Search for the cell housing the specified text and yield its [X, Y] center coordinate. 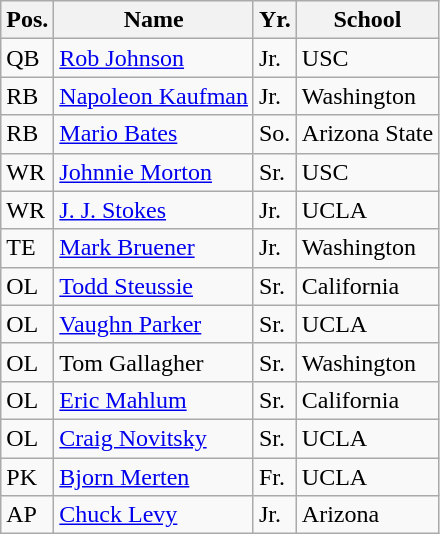
Mario Bates [154, 134]
Bjorn Merten [154, 477]
Chuck Levy [154, 515]
Johnnie Morton [154, 172]
Arizona State [367, 134]
Rob Johnson [154, 58]
School [367, 20]
Arizona [367, 515]
Napoleon Kaufman [154, 96]
Eric Mahlum [154, 400]
J. J. Stokes [154, 210]
QB [28, 58]
Todd Steussie [154, 286]
Yr. [274, 20]
AP [28, 515]
So. [274, 134]
Pos. [28, 20]
Fr. [274, 477]
Craig Novitsky [154, 438]
TE [28, 248]
Vaughn Parker [154, 324]
Name [154, 20]
Mark Bruener [154, 248]
PK [28, 477]
Tom Gallagher [154, 362]
